Scan for the cell matching the given text and deliver its [X, Y] coordinate at center. 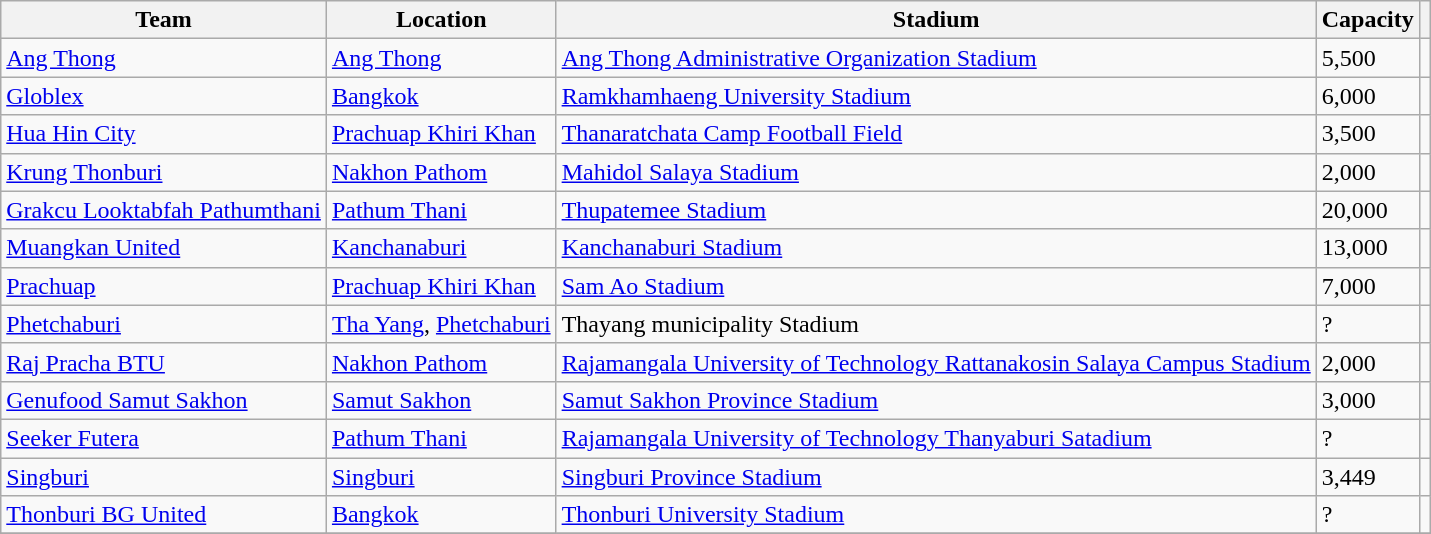
Phetchaburi [164, 324]
Capacity [1368, 20]
Tha Yang, Phetchaburi [441, 324]
Hua Hin City [164, 134]
Kanchanaburi Stadium [936, 248]
Genufood Samut Sakhon [164, 400]
Team [164, 20]
Seeker Futera [164, 438]
Rajamangala University of Technology Thanyaburi Satadium [936, 438]
3,449 [1368, 477]
Location [441, 20]
6,000 [1368, 96]
Mahidol Salaya Stadium [936, 172]
20,000 [1368, 210]
13,000 [1368, 248]
Thonburi BG United [164, 515]
Muangkan United [164, 248]
Kanchanaburi [441, 248]
Samut Sakhon [441, 400]
Krung Thonburi [164, 172]
Raj Pracha BTU [164, 362]
Singburi Province Stadium [936, 477]
7,000 [1368, 286]
Thonburi University Stadium [936, 515]
Prachuap [164, 286]
Thanaratchata Camp Football Field [936, 134]
Grakcu Looktabfah Pathumthani [164, 210]
5,500 [1368, 58]
Rajamangala University of Technology Rattanakosin Salaya Campus Stadium [936, 362]
3,500 [1368, 134]
Ramkhamhaeng University Stadium [936, 96]
Sam Ao Stadium [936, 286]
Ang Thong Administrative Organization Stadium [936, 58]
Globlex [164, 96]
Thayang municipality Stadium [936, 324]
Stadium [936, 20]
Thupatemee Stadium [936, 210]
Samut Sakhon Province Stadium [936, 400]
3,000 [1368, 400]
